Search for the cell housing the specified text and yield its (X, Y) center coordinate. 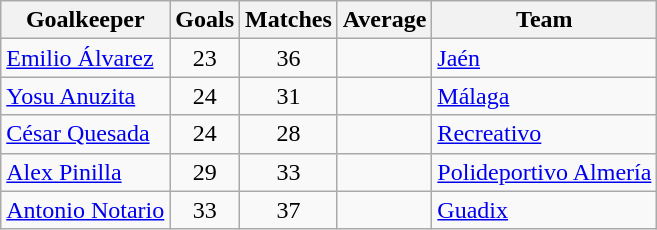
Alex Pinilla (86, 172)
César Quesada (86, 134)
Average (384, 20)
Goals (205, 20)
Recreativo (544, 134)
Jaén (544, 58)
Team (544, 20)
Emilio Álvarez (86, 58)
Antonio Notario (86, 210)
36 (289, 58)
Málaga (544, 96)
29 (205, 172)
Goalkeeper (86, 20)
Yosu Anuzita (86, 96)
31 (289, 96)
28 (289, 134)
37 (289, 210)
Guadix (544, 210)
23 (205, 58)
Polideportivo Almería (544, 172)
Matches (289, 20)
